Provide the [X, Y] coordinate of the cell's center where the given text is located.  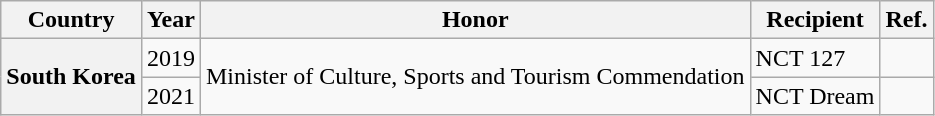
NCT 127 [815, 58]
Country [72, 20]
Minister of Culture, Sports and Tourism Commendation [475, 77]
South Korea [72, 77]
Ref. [906, 20]
2021 [170, 96]
Recipient [815, 20]
Year [170, 20]
Honor [475, 20]
NCT Dream [815, 96]
2019 [170, 58]
